Scan for the cell matching the given text and deliver its (X, Y) coordinate at center. 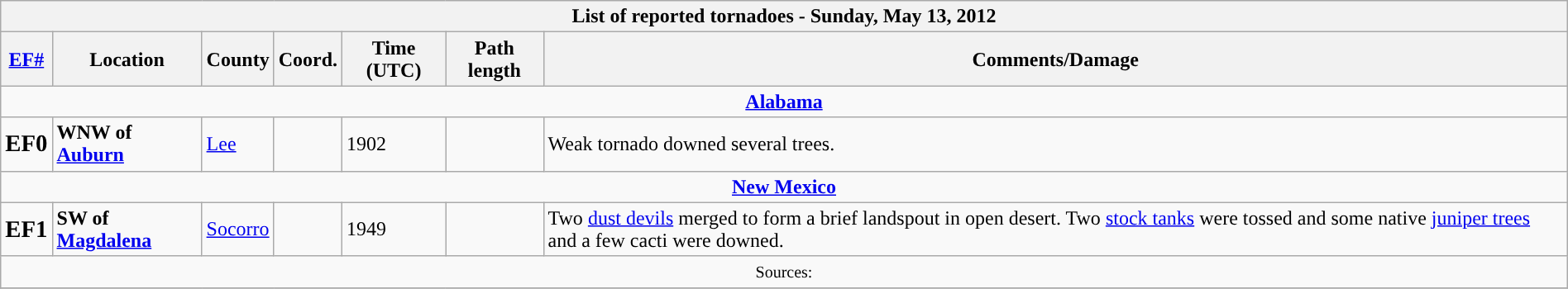
Location (127, 59)
WNW of Auburn (127, 144)
EF1 (26, 230)
Alabama (784, 102)
Coord. (308, 59)
SW of Magdalena (127, 230)
County (238, 59)
EF# (26, 59)
Comments/Damage (1055, 59)
Socorro (238, 230)
Lee (238, 144)
1902 (394, 144)
New Mexico (784, 187)
List of reported tornadoes - Sunday, May 13, 2012 (784, 17)
Time (UTC) (394, 59)
1949 (394, 230)
Weak tornado downed several trees. (1055, 144)
Sources: (784, 272)
Path length (495, 59)
EF0 (26, 144)
